Output the [x, y] coordinate of the center of the cell containing the given text.  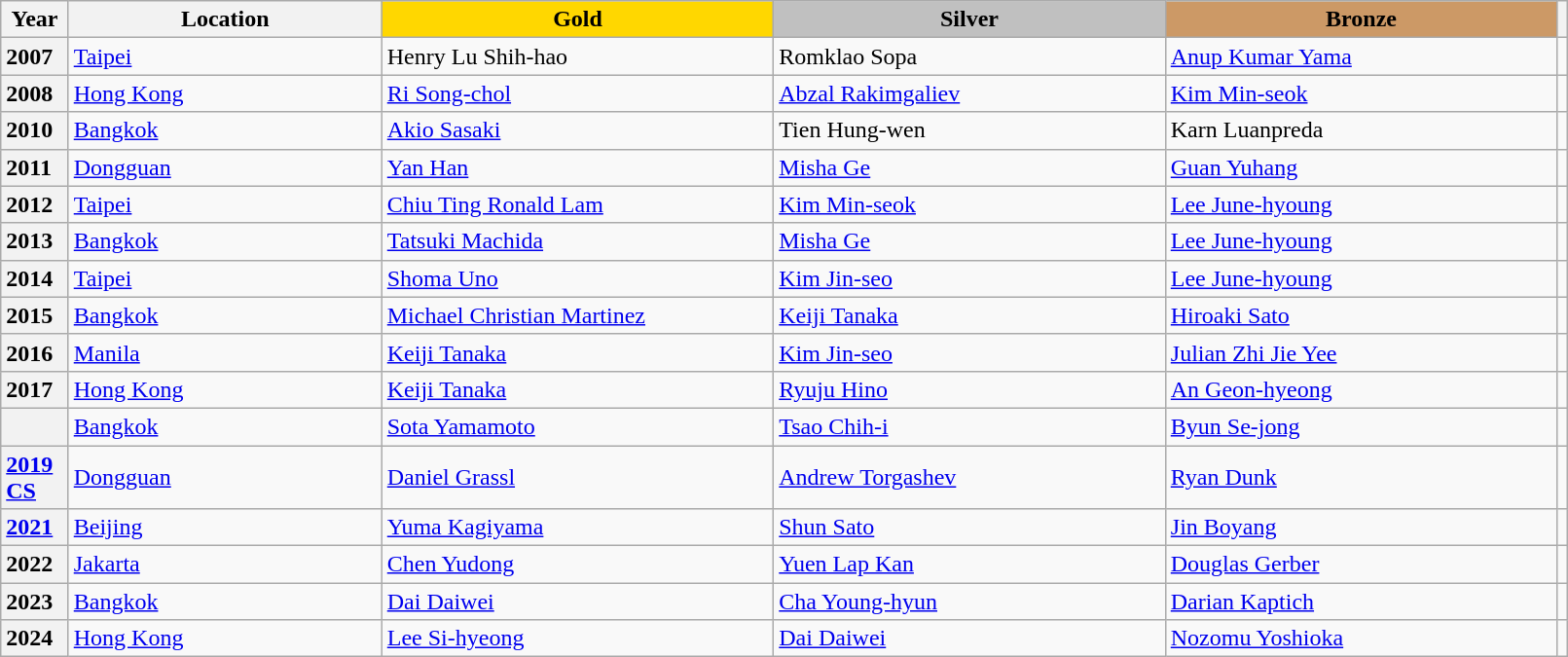
2019 CS [35, 477]
Andrew Torgashev [969, 477]
Ryuju Hino [969, 389]
Guan Yuhang [1361, 167]
Chen Yudong [578, 565]
Cha Young-hyun [969, 602]
Lee Si-hyeong [578, 639]
2016 [35, 352]
Darian Kaptich [1361, 602]
2013 [35, 241]
2010 [35, 130]
Henry Lu Shih-hao [578, 56]
Manila [225, 352]
2007 [35, 56]
Year [35, 19]
Shoma Uno [578, 278]
Ryan Dunk [1361, 477]
Ri Song-chol [578, 93]
Yan Han [578, 167]
Jin Boyang [1361, 528]
Karn Luanpreda [1361, 130]
Michael Christian Martinez [578, 315]
Yuma Kagiyama [578, 528]
Bronze [1361, 19]
Nozomu Yoshioka [1361, 639]
Chiu Ting Ronald Lam [578, 204]
2014 [35, 278]
Anup Kumar Yama [1361, 56]
2008 [35, 93]
An Geon-hyeong [1361, 389]
2021 [35, 528]
Akio Sasaki [578, 130]
2011 [35, 167]
Daniel Grassl [578, 477]
Silver [969, 19]
Abzal Rakimgaliev [969, 93]
Location [225, 19]
Douglas Gerber [1361, 565]
Julian Zhi Jie Yee [1361, 352]
2015 [35, 315]
Romklao Sopa [969, 56]
Gold [578, 19]
Shun Sato [969, 528]
Tatsuki Machida [578, 241]
2024 [35, 639]
Jakarta [225, 565]
Sota Yamamoto [578, 426]
Tsao Chih-i [969, 426]
2022 [35, 565]
Yuen Lap Kan [969, 565]
2023 [35, 602]
Byun Se-jong [1361, 426]
Tien Hung-wen [969, 130]
2017 [35, 389]
Hiroaki Sato [1361, 315]
2012 [35, 204]
Beijing [225, 528]
